Capture the cell that displays the provided text and extract its [x, y] central coordinate. 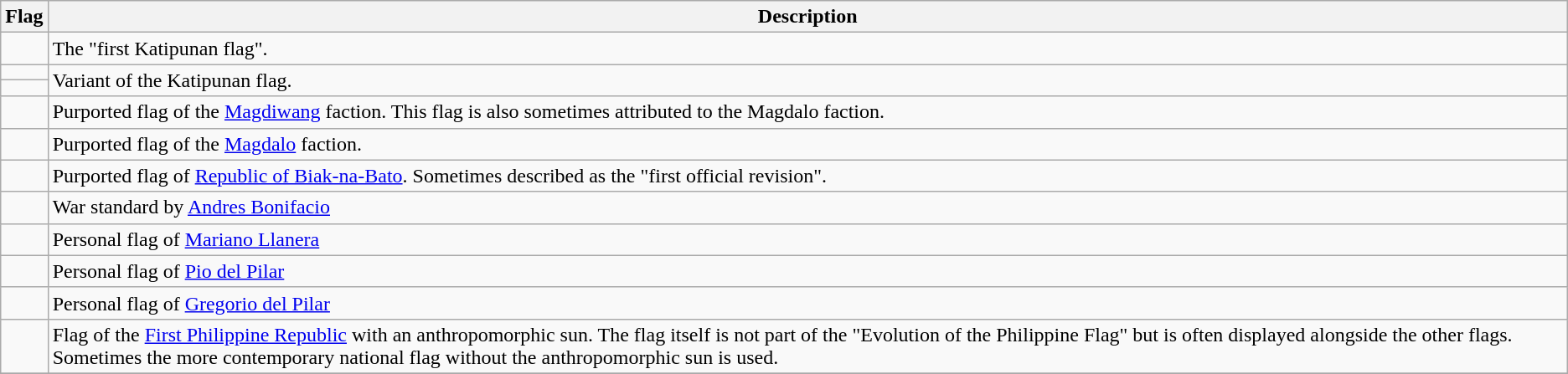
Flag [24, 17]
Personal flag of Pio del Pilar [807, 271]
Purported flag of Republic of Biak-na-Bato. Sometimes described as the "first official revision". [807, 176]
Personal flag of Gregorio del Pilar [807, 303]
Purported flag of the Magdalo faction. [807, 144]
Purported flag of the Magdiwang faction. This flag is also sometimes attributed to the Magdalo faction. [807, 112]
War standard by Andres Bonifacio [807, 207]
Description [807, 17]
Variant of the Katipunan flag. [807, 80]
Personal flag of Mariano Llanera [807, 239]
The "first Katipunan flag". [807, 49]
